Locate the cell with the specified text and output its [X, Y] center coordinate. 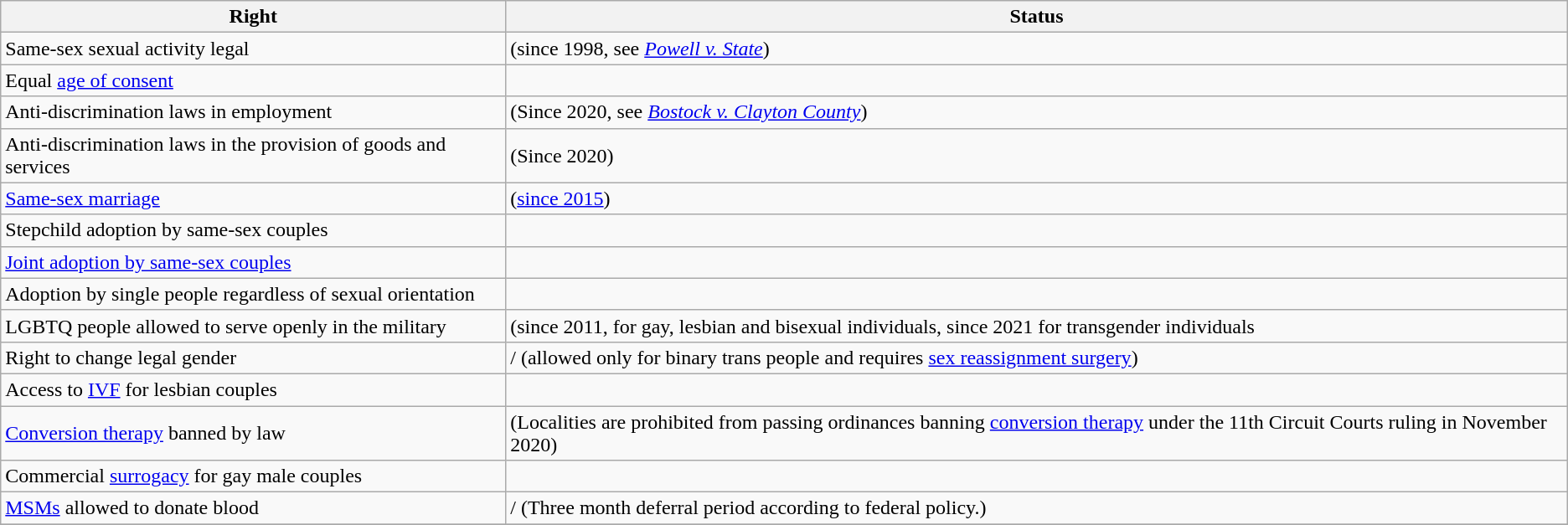
(Localities are prohibited from passing ordinances banning conversion therapy under the 11th Circuit Courts ruling in November 2020) [1037, 432]
(since 1998, see Powell v. State) [1037, 49]
Status [1037, 17]
/ (allowed only for binary trans people and requires sex reassignment surgery) [1037, 358]
Joint adoption by same-sex couples [253, 262]
LGBTQ people allowed to serve openly in the military [253, 326]
Anti-discrimination laws in the provision of goods and services [253, 156]
Equal age of consent [253, 80]
Same-sex sexual activity legal [253, 49]
Right [253, 17]
(Since 2020, see Bostock v. Clayton County) [1037, 112]
Adoption by single people regardless of sexual orientation [253, 294]
Access to IVF for lesbian couples [253, 389]
/ (Three month deferral period according to federal policy.) [1037, 508]
(since 2011, for gay, lesbian and bisexual individuals, since 2021 for transgender individuals [1037, 326]
Commercial surrogacy for gay male couples [253, 476]
MSMs allowed to donate blood [253, 508]
(since 2015) [1037, 198]
Anti-discrimination laws in employment [253, 112]
(Since 2020) [1037, 156]
Conversion therapy banned by law [253, 432]
Right to change legal gender [253, 358]
Same-sex marriage [253, 198]
Stepchild adoption by same-sex couples [253, 230]
